Identify which cell holds the provided text, then report its (X, Y) central coordinate. 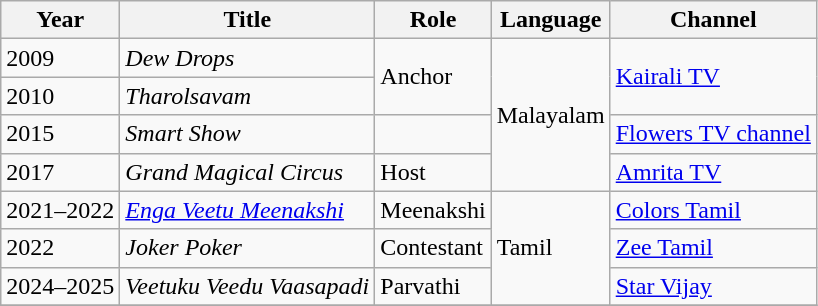
Grand Magical Circus (248, 172)
Veetuku Veedu Vaasapadi (248, 286)
2024–2025 (60, 286)
Enga Veetu Meenakshi (248, 210)
Anchor (433, 77)
Dew Drops (248, 58)
Joker Poker (248, 248)
Language (550, 20)
Meenakshi (433, 210)
Kairali TV (713, 77)
Contestant (433, 248)
Tharolsavam (248, 96)
2017 (60, 172)
2015 (60, 134)
Star Vijay (713, 286)
Flowers TV channel (713, 134)
Role (433, 20)
Channel (713, 20)
Parvathi (433, 286)
2022 (60, 248)
2010 (60, 96)
Tamil (550, 248)
Title (248, 20)
Malayalam (550, 115)
Smart Show (248, 134)
Zee Tamil (713, 248)
Colors Tamil (713, 210)
Amrita TV (713, 172)
Year (60, 20)
2021–2022 (60, 210)
2009 (60, 58)
Host (433, 172)
